Identify which cell holds the provided text, then report its [x, y] central coordinate. 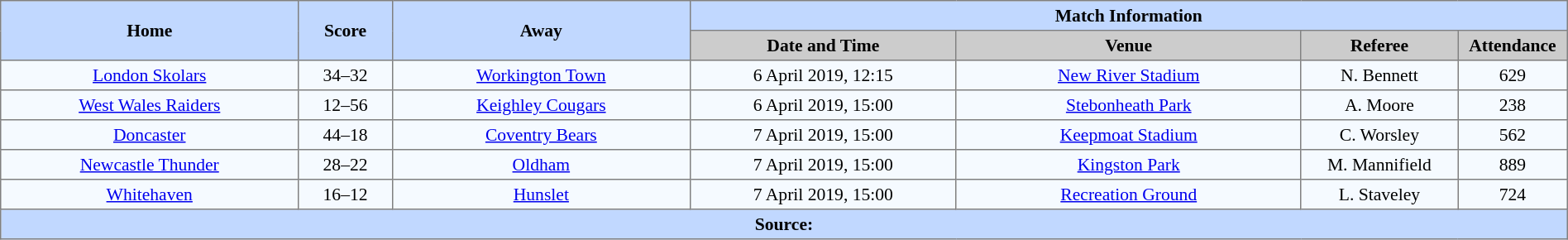
Stebonheath Park [1128, 105]
12–56 [346, 105]
724 [1513, 194]
Coventry Bears [541, 135]
C. Worsley [1379, 135]
Whitehaven [150, 194]
Keighley Cougars [541, 105]
M. Mannifield [1379, 165]
N. Bennett [1379, 75]
629 [1513, 75]
Oldham [541, 165]
28–22 [346, 165]
16–12 [346, 194]
Doncaster [150, 135]
West Wales Raiders [150, 105]
Kingston Park [1128, 165]
6 April 2019, 15:00 [823, 105]
Date and Time [823, 46]
Away [541, 31]
Recreation Ground [1128, 194]
238 [1513, 105]
562 [1513, 135]
Home [150, 31]
New River Stadium [1128, 75]
Newcastle Thunder [150, 165]
Source: [784, 224]
A. Moore [1379, 105]
Score [346, 31]
44–18 [346, 135]
Venue [1128, 46]
Workington Town [541, 75]
Referee [1379, 46]
34–32 [346, 75]
Attendance [1513, 46]
Match Information [1128, 16]
Hunslet [541, 194]
L. Staveley [1379, 194]
889 [1513, 165]
Keepmoat Stadium [1128, 135]
London Skolars [150, 75]
6 April 2019, 12:15 [823, 75]
